Find where the given text appears and provide that cell's center as (X, Y) coordinate. 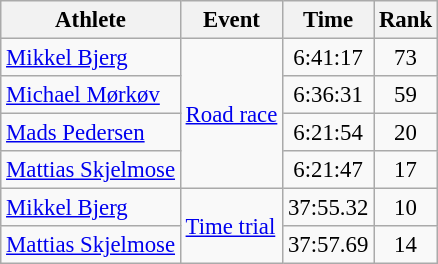
Michael Mørkøv (91, 95)
17 (406, 170)
Time (328, 20)
14 (406, 245)
37:55.32 (328, 208)
6:21:54 (328, 133)
Road race (231, 114)
6:36:31 (328, 95)
Time trial (231, 226)
37:57.69 (328, 245)
Rank (406, 20)
6:21:47 (328, 170)
Event (231, 20)
Athlete (91, 20)
59 (406, 95)
73 (406, 58)
10 (406, 208)
6:41:17 (328, 58)
Mads Pedersen (91, 133)
20 (406, 133)
